Identify which cell holds the provided text, then report its [X, Y] central coordinate. 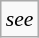
see [20, 19]
